Identify which cell holds the provided text, then report its (x, y) central coordinate. 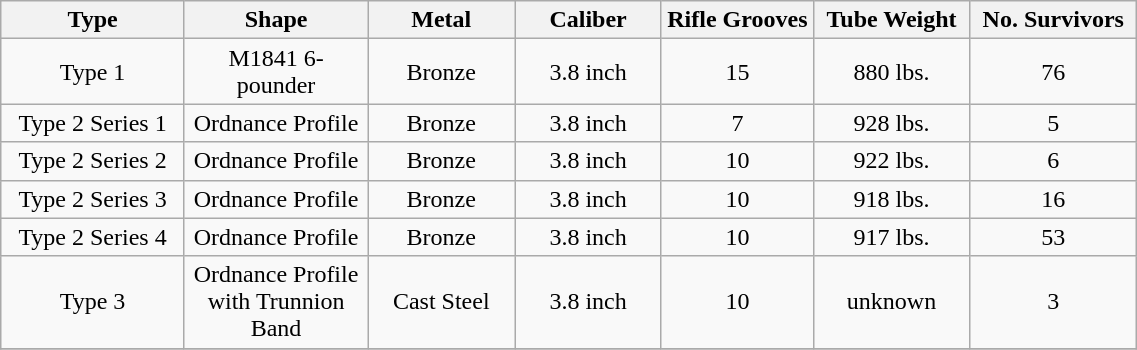
Type 2 Series 1 (93, 123)
16 (1054, 199)
unknown (891, 302)
Type 2 Series 4 (93, 237)
76 (1054, 72)
Type 1 (93, 72)
5 (1054, 123)
53 (1054, 237)
Shape (276, 20)
880 lbs. (891, 72)
917 lbs. (891, 237)
Ordnance Profile with Trunnion Band (276, 302)
922 lbs. (891, 161)
Caliber (588, 20)
Metal (442, 20)
Type 2 Series 2 (93, 161)
M1841 6-pounder (276, 72)
918 lbs. (891, 199)
Cast Steel (442, 302)
928 lbs. (891, 123)
Rifle Grooves (737, 20)
Type 3 (93, 302)
Type 2 Series 3 (93, 199)
6 (1054, 161)
No. Survivors (1054, 20)
15 (737, 72)
Type (93, 20)
3 (1054, 302)
7 (737, 123)
Tube Weight (891, 20)
